Scan for the cell matching the given text and deliver its (x, y) coordinate at center. 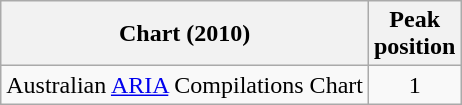
1 (414, 85)
Chart (2010) (185, 34)
Australian ARIA Compilations Chart (185, 85)
Peakposition (414, 34)
